Extract the (x, y) coordinate from the center of the cell holding the provided text.  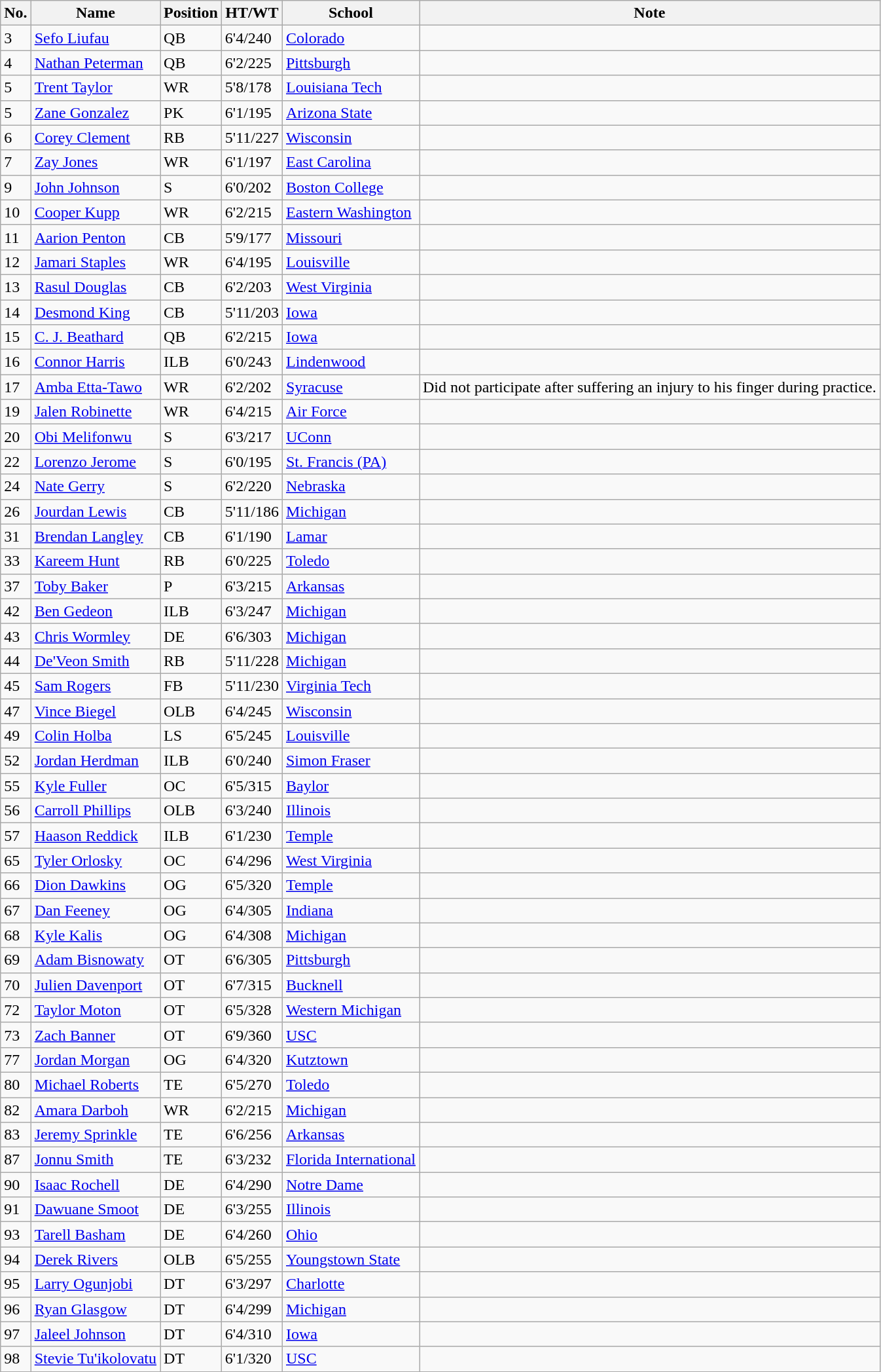
65 (16, 861)
97 (16, 1334)
6'3/297 (251, 1284)
6'0/243 (251, 362)
Ohio (351, 1234)
Nebraska (351, 487)
School (351, 13)
Michael Roberts (96, 1085)
HT/WT (251, 13)
6'5/245 (251, 736)
Taylor Moton (96, 1010)
6'4/308 (251, 935)
Dawuane Smoot (96, 1210)
5'9/177 (251, 237)
70 (16, 985)
Notre Dame (351, 1185)
Jordan Herdman (96, 761)
12 (16, 262)
95 (16, 1284)
22 (16, 462)
Note (649, 13)
John Johnson (96, 187)
Tyler Orlosky (96, 861)
Aarion Penton (96, 237)
Carroll Phillips (96, 811)
6'0/202 (251, 187)
43 (16, 636)
3 (16, 38)
Dan Feeney (96, 910)
Cooper Kupp (96, 212)
72 (16, 1010)
5'11/227 (251, 138)
PK (191, 113)
55 (16, 786)
Corey Clement (96, 138)
UConn (351, 437)
Zane Gonzalez (96, 113)
6'1/197 (251, 162)
67 (16, 910)
Youngstown State (351, 1259)
80 (16, 1085)
Chris Wormley (96, 636)
Lamar (351, 536)
Position (191, 13)
6'5/270 (251, 1085)
Dion Dawkins (96, 885)
6'6/305 (251, 960)
Colorado (351, 38)
6'3/215 (251, 586)
Jamari Staples (96, 262)
6'4/299 (251, 1309)
Vince Biegel (96, 711)
57 (16, 836)
96 (16, 1309)
6'4/320 (251, 1060)
17 (16, 387)
4 (16, 63)
6'4/245 (251, 711)
Name (96, 13)
6 (16, 138)
Connor Harris (96, 362)
20 (16, 437)
69 (16, 960)
LS (191, 736)
6'4/215 (251, 412)
6'6/256 (251, 1135)
Colin Holba (96, 736)
26 (16, 511)
66 (16, 885)
33 (16, 561)
68 (16, 935)
Tarell Basham (96, 1234)
Virginia Tech (351, 686)
Julien Davenport (96, 985)
6'1/320 (251, 1359)
6'2/225 (251, 63)
Jordan Morgan (96, 1060)
94 (16, 1259)
Toby Baker (96, 586)
FB (191, 686)
19 (16, 412)
Eastern Washington (351, 212)
Charlotte (351, 1284)
Haason Reddick (96, 836)
6'3/255 (251, 1210)
73 (16, 1035)
6'5/328 (251, 1010)
6'1/230 (251, 836)
Kyle Kalis (96, 935)
6'0/225 (251, 561)
Kyle Fuller (96, 786)
6'4/310 (251, 1334)
Louisiana Tech (351, 88)
6'0/240 (251, 761)
Nathan Peterman (96, 63)
6'4/305 (251, 910)
6'3/240 (251, 811)
6'1/195 (251, 113)
5'11/228 (251, 661)
6'7/315 (251, 985)
5'11/230 (251, 686)
5'11/186 (251, 511)
6'9/360 (251, 1035)
6'3/247 (251, 611)
P (191, 586)
11 (16, 237)
Adam Bisnowaty (96, 960)
De'Veon Smith (96, 661)
6'2/203 (251, 287)
7 (16, 162)
Obi Melifonwu (96, 437)
6'4/296 (251, 861)
Arizona State (351, 113)
6'2/202 (251, 387)
Stevie Tu'ikolovatu (96, 1359)
Simon Fraser (351, 761)
Jeremy Sprinkle (96, 1135)
Derek Rivers (96, 1259)
Brendan Langley (96, 536)
Kareem Hunt (96, 561)
Baylor (351, 786)
Boston College (351, 187)
Bucknell (351, 985)
45 (16, 686)
6'5/315 (251, 786)
87 (16, 1160)
24 (16, 487)
91 (16, 1210)
37 (16, 586)
98 (16, 1359)
St. Francis (PA) (351, 462)
56 (16, 811)
Lorenzo Jerome (96, 462)
6'5/255 (251, 1259)
83 (16, 1135)
90 (16, 1185)
Air Force (351, 412)
6'4/195 (251, 262)
31 (16, 536)
Rasul Douglas (96, 287)
44 (16, 661)
6'1/190 (251, 536)
Lindenwood (351, 362)
Did not participate after suffering an injury to his finger during practice. (649, 387)
Isaac Rochell (96, 1185)
5'8/178 (251, 88)
Zay Jones (96, 162)
Kutztown (351, 1060)
Jonnu Smith (96, 1160)
6'5/320 (251, 885)
Amara Darboh (96, 1110)
42 (16, 611)
Jalen Robinette (96, 412)
6'4/240 (251, 38)
49 (16, 736)
5'11/203 (251, 312)
No. (16, 13)
Zach Banner (96, 1035)
Syracuse (351, 387)
10 (16, 212)
Sam Rogers (96, 686)
Jaleel Johnson (96, 1334)
15 (16, 337)
Florida International (351, 1160)
Trent Taylor (96, 88)
Nate Gerry (96, 487)
82 (16, 1110)
Ryan Glasgow (96, 1309)
East Carolina (351, 162)
14 (16, 312)
Indiana (351, 910)
6'3/217 (251, 437)
Missouri (351, 237)
Jourdan Lewis (96, 511)
9 (16, 187)
13 (16, 287)
6'4/260 (251, 1234)
C. J. Beathard (96, 337)
47 (16, 711)
Ben Gedeon (96, 611)
Amba Etta-Tawo (96, 387)
Larry Ogunjobi (96, 1284)
77 (16, 1060)
93 (16, 1234)
6'6/303 (251, 636)
6'0/195 (251, 462)
6'4/290 (251, 1185)
6'3/232 (251, 1160)
16 (16, 362)
Western Michigan (351, 1010)
52 (16, 761)
6'2/220 (251, 487)
Sefo Liufau (96, 38)
Desmond King (96, 312)
